Capture the cell that displays the provided text and extract its (x, y) central coordinate. 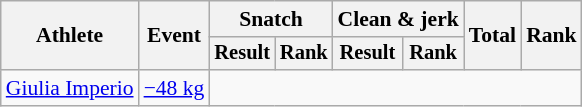
Snatch (270, 19)
Athlete (70, 36)
−48 kg (174, 88)
Event (174, 36)
Clean & jerk (398, 19)
Total (492, 36)
Giulia Imperio (70, 88)
